Find where the given text appears and provide that cell's center as [x, y] coordinate. 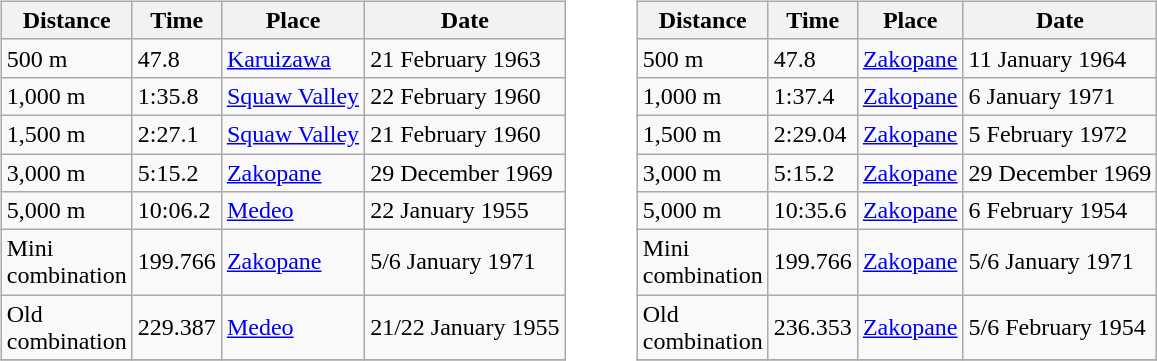
21/22 January 1955 [465, 328]
5/6 February 1954 [1060, 328]
2:27.1 [176, 134]
229.387 [176, 328]
22 January 1955 [465, 211]
10:06.2 [176, 211]
236.353 [812, 328]
1:35.8 [176, 96]
5 February 1972 [1060, 134]
11 January 1964 [1060, 58]
22 February 1960 [465, 96]
21 February 1963 [465, 58]
2:29.04 [812, 134]
1:37.4 [812, 96]
6 January 1971 [1060, 96]
Karuizawa [292, 58]
21 February 1960 [465, 134]
6 February 1954 [1060, 211]
10:35.6 [812, 211]
